Extract the (x, y) coordinate from the center of the cell holding the provided text.  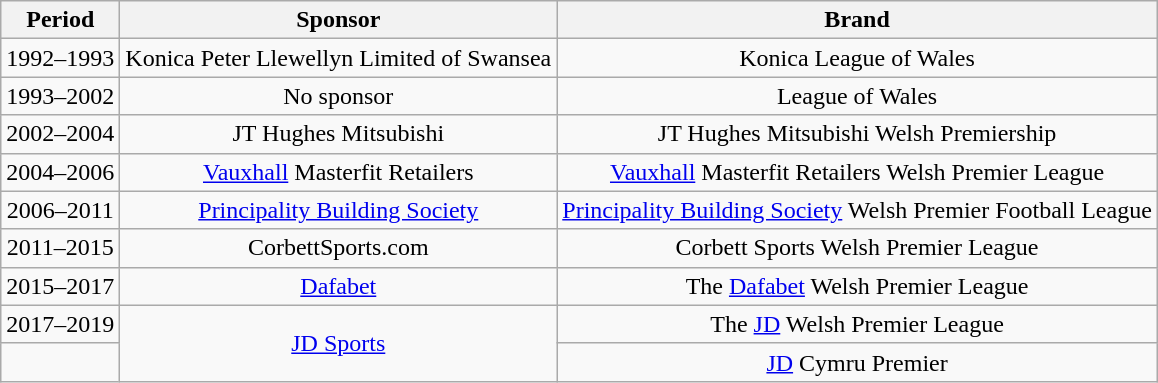
2002–2004 (60, 134)
The JD Welsh Premier League (858, 324)
The Dafabet Welsh Premier League (858, 286)
Vauxhall Masterfit Retailers Welsh Premier League (858, 172)
2015–2017 (60, 286)
Dafabet (338, 286)
JT Hughes Mitsubishi Welsh Premiership (858, 134)
Sponsor (338, 20)
JT Hughes Mitsubishi (338, 134)
Period (60, 20)
JD Cymru Premier (858, 362)
No sponsor (338, 96)
Vauxhall Masterfit Retailers (338, 172)
2017–2019 (60, 324)
2011–2015 (60, 248)
Brand (858, 20)
Corbett Sports Welsh Premier League (858, 248)
CorbettSports.com (338, 248)
2004–2006 (60, 172)
2006–2011 (60, 210)
Konica Peter Llewellyn Limited of Swansea (338, 58)
Principality Building Society Welsh Premier Football League (858, 210)
Konica League of Wales (858, 58)
League of Wales (858, 96)
Principality Building Society (338, 210)
1992–1993 (60, 58)
JD Sports (338, 343)
1993–2002 (60, 96)
